Search for the cell housing the specified text and yield its (X, Y) center coordinate. 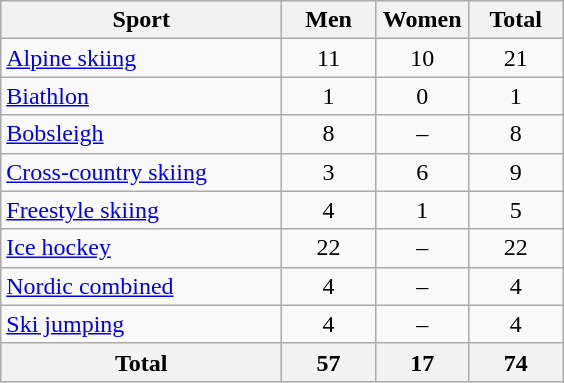
Cross-country skiing (142, 172)
Freestyle skiing (142, 210)
17 (422, 362)
57 (329, 362)
9 (516, 172)
Sport (142, 20)
Men (329, 20)
3 (329, 172)
6 (422, 172)
74 (516, 362)
Biathlon (142, 96)
0 (422, 96)
Women (422, 20)
21 (516, 58)
Ice hockey (142, 248)
11 (329, 58)
Alpine skiing (142, 58)
5 (516, 210)
10 (422, 58)
Ski jumping (142, 324)
Nordic combined (142, 286)
Bobsleigh (142, 134)
